Return (X, Y) of the center of cell containing provided text 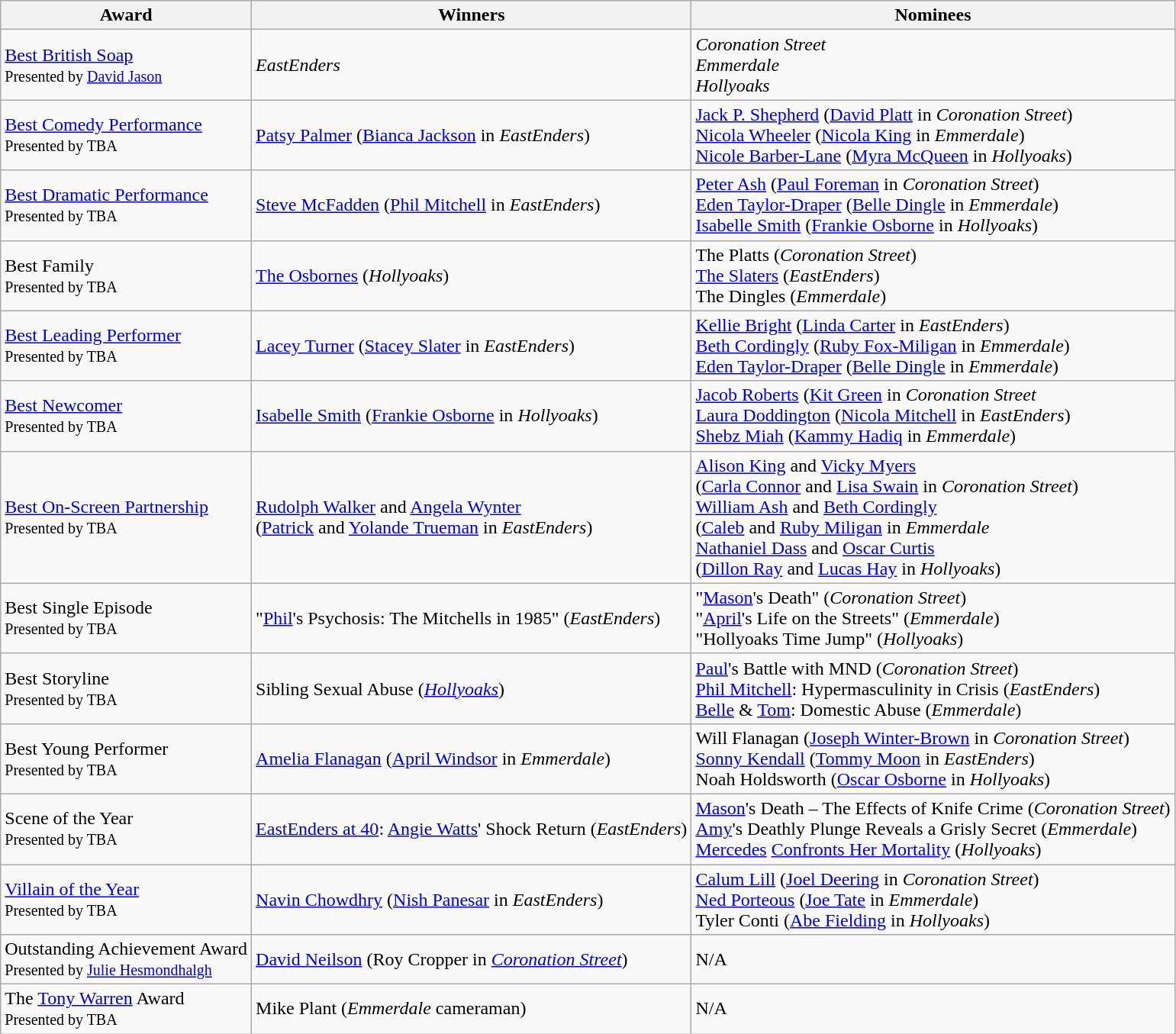
Steve McFadden (Phil Mitchell in EastEnders) (472, 205)
Jacob Roberts (Kit Green in Coronation Street Laura Doddington (Nicola Mitchell in EastEnders) Shebz Miah (Kammy Hadiq in Emmerdale) (933, 416)
Nominees (933, 15)
Best Dramatic PerformancePresented by TBA (127, 205)
Best British SoapPresented by David Jason (127, 65)
Calum Lill (Joel Deering in Coronation Street) Ned Porteous (Joe Tate in Emmerdale) Tyler Conti (Abe Fielding in Hollyoaks) (933, 899)
Villain of the YearPresented by TBA (127, 899)
The Platts (Coronation Street) The Slaters (EastEnders) The Dingles (Emmerdale) (933, 275)
"Mason's Death" (Coronation Street) "April's Life on the Streets" (Emmerdale) "Hollyoaks Time Jump" (Hollyoaks) (933, 618)
Coronation Street Emmerdale Hollyoaks (933, 65)
Winners (472, 15)
Peter Ash (Paul Foreman in Coronation Street) Eden Taylor-Draper (Belle Dingle in Emmerdale) Isabelle Smith (Frankie Osborne in Hollyoaks) (933, 205)
Jack P. Shepherd (David Platt in Coronation Street) Nicola Wheeler (Nicola King in Emmerdale) Nicole Barber-Lane (Myra McQueen in Hollyoaks) (933, 135)
Best Leading PerformerPresented by TBA (127, 346)
"Phil's Psychosis: The Mitchells in 1985" (EastEnders) (472, 618)
Paul's Battle with MND (Coronation Street) Phil Mitchell: Hypermasculinity in Crisis (EastEnders) Belle & Tom: Domestic Abuse (Emmerdale) (933, 688)
Best NewcomerPresented by TBA (127, 416)
Best Comedy PerformancePresented by TBA (127, 135)
Isabelle Smith (Frankie Osborne in Hollyoaks) (472, 416)
Mike Plant (Emmerdale cameraman) (472, 1009)
Lacey Turner (Stacey Slater in EastEnders) (472, 346)
EastEnders (472, 65)
Navin Chowdhry (Nish Panesar in EastEnders) (472, 899)
Best On-Screen PartnershipPresented by TBA (127, 517)
David Neilson (Roy Cropper in Coronation Street) (472, 960)
Scene of the YearPresented by TBA (127, 829)
Amelia Flanagan (April Windsor in Emmerdale) (472, 759)
Rudolph Walker and Angela Wynter (Patrick and Yolande Trueman in EastEnders) (472, 517)
Best StorylinePresented by TBA (127, 688)
Best Single EpisodePresented by TBA (127, 618)
The Osbornes (Hollyoaks) (472, 275)
Award (127, 15)
Outstanding Achievement AwardPresented by Julie Hesmondhalgh (127, 960)
EastEnders at 40: Angie Watts' Shock Return (EastEnders) (472, 829)
Kellie Bright (Linda Carter in EastEnders) Beth Cordingly (Ruby Fox-Miligan in Emmerdale) Eden Taylor-Draper (Belle Dingle in Emmerdale) (933, 346)
Best Young PerformerPresented by TBA (127, 759)
Will Flanagan (Joseph Winter-Brown in Coronation Street) Sonny Kendall (Tommy Moon in EastEnders) Noah Holdsworth (Oscar Osborne in Hollyoaks) (933, 759)
Sibling Sexual Abuse (Hollyoaks) (472, 688)
The Tony Warren AwardPresented by TBA (127, 1009)
Best FamilyPresented by TBA (127, 275)
Patsy Palmer (Bianca Jackson in EastEnders) (472, 135)
